Find where the given text appears and provide that cell's center as (x, y) coordinate. 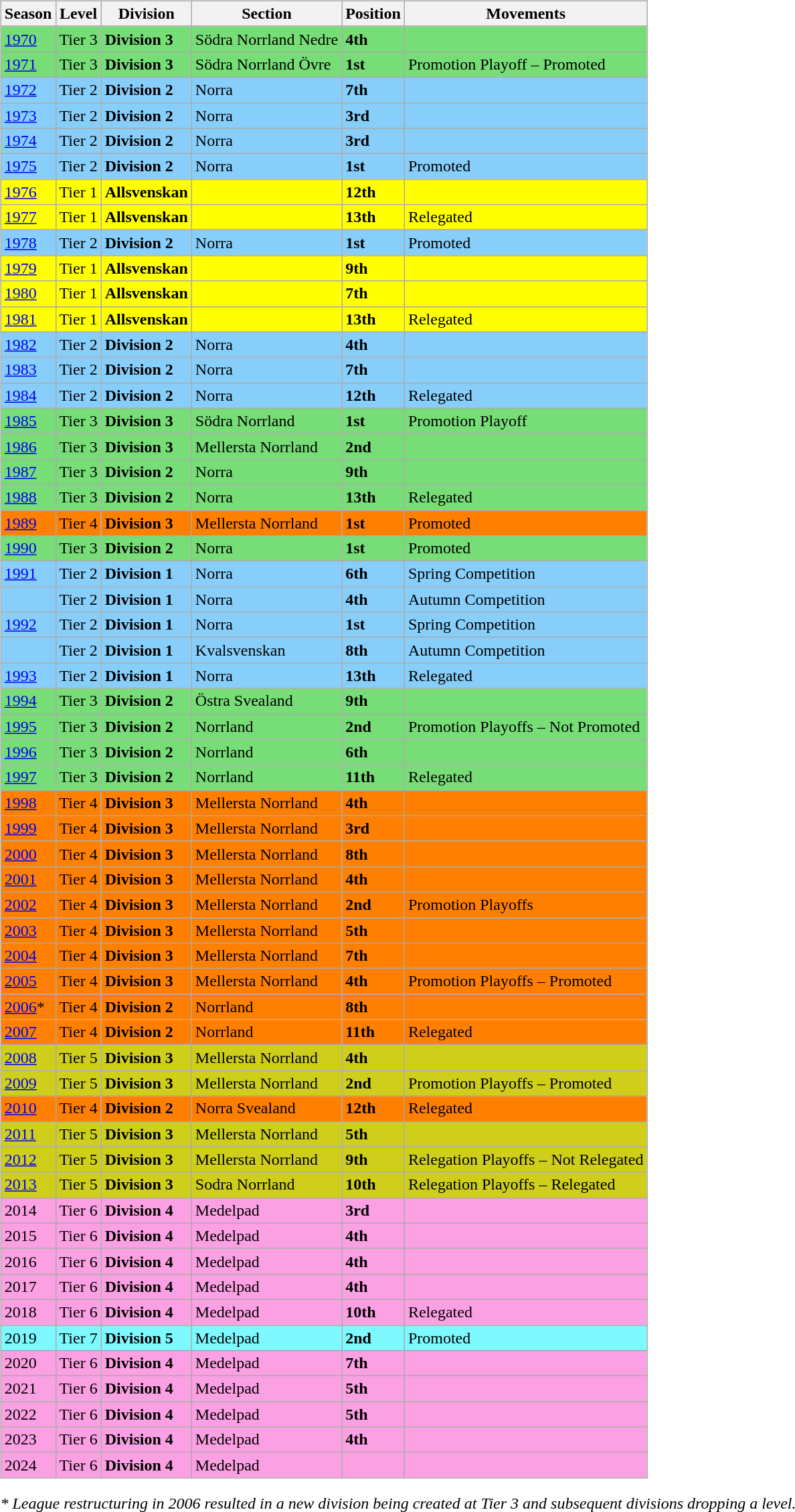
1993 (28, 676)
1983 (28, 370)
2004 (28, 956)
1981 (28, 319)
2011 (28, 1134)
1976 (28, 192)
Relegation Playoffs – Not Relegated (526, 1159)
2017 (28, 1287)
Position (373, 13)
Promotion Playoffs (526, 905)
2009 (28, 1083)
2003 (28, 931)
1987 (28, 472)
2015 (28, 1236)
2000 (28, 854)
1974 (28, 141)
Movements (526, 13)
Kvalsvenskan (266, 650)
2019 (28, 1337)
2021 (28, 1389)
Östra Svealand (266, 701)
Relegation Playoffs – Relegated (526, 1185)
2006* (28, 1007)
2010 (28, 1109)
Level (78, 13)
1978 (28, 243)
1980 (28, 294)
2020 (28, 1363)
1970 (28, 39)
Norra Svealand (266, 1109)
1975 (28, 167)
2008 (28, 1058)
Section (266, 13)
1999 (28, 828)
1977 (28, 217)
1988 (28, 497)
2024 (28, 1465)
2018 (28, 1312)
1979 (28, 268)
1982 (28, 345)
1992 (28, 625)
1971 (28, 64)
2022 (28, 1414)
1986 (28, 446)
1973 (28, 116)
2002 (28, 905)
Södra Norrland (266, 421)
1972 (28, 90)
Promotion Playoffs – Not Promoted (526, 727)
2012 (28, 1159)
1991 (28, 574)
1989 (28, 523)
Promotion Playoff (526, 421)
1997 (28, 777)
Södra Norrland Övre (266, 64)
1998 (28, 803)
Tier 7 (78, 1337)
2005 (28, 981)
Södra Norrland Nedre (266, 39)
1994 (28, 701)
1985 (28, 421)
Division 5 (146, 1337)
Division (146, 13)
1984 (28, 395)
2023 (28, 1440)
1995 (28, 727)
2013 (28, 1185)
Sodra Norrland (266, 1185)
2016 (28, 1261)
1990 (28, 549)
2014 (28, 1210)
Season (28, 13)
Promotion Playoff – Promoted (526, 64)
2001 (28, 879)
1996 (28, 752)
2007 (28, 1032)
